Locate the cell with the specified text and output its [x, y] center coordinate. 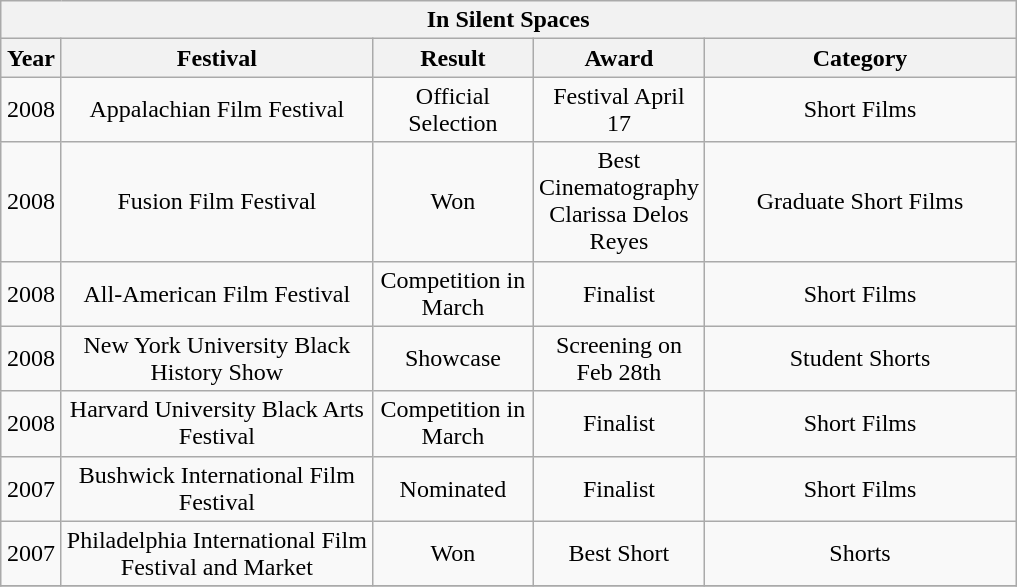
Screening on Feb 28th [618, 358]
Festival April 17 [618, 110]
Award [618, 58]
New York University Black History Show [216, 358]
All-American Film Festival [216, 294]
In Silent Spaces [508, 20]
Fusion Film Festival [216, 202]
Year [32, 58]
Official Selection [452, 110]
Appalachian Film Festival [216, 110]
Harvard University Black Arts Festival [216, 424]
Category [860, 58]
Philadelphia International Film Festival and Market [216, 554]
Result [452, 58]
Best Cinematography Clarissa Delos Reyes [618, 202]
Shorts [860, 554]
Nominated [452, 488]
Bushwick International Film Festival [216, 488]
Student Shorts [860, 358]
Showcase [452, 358]
Best Short [618, 554]
Festival [216, 58]
Graduate Short Films [860, 202]
